Return (x, y) of the center of cell containing provided text 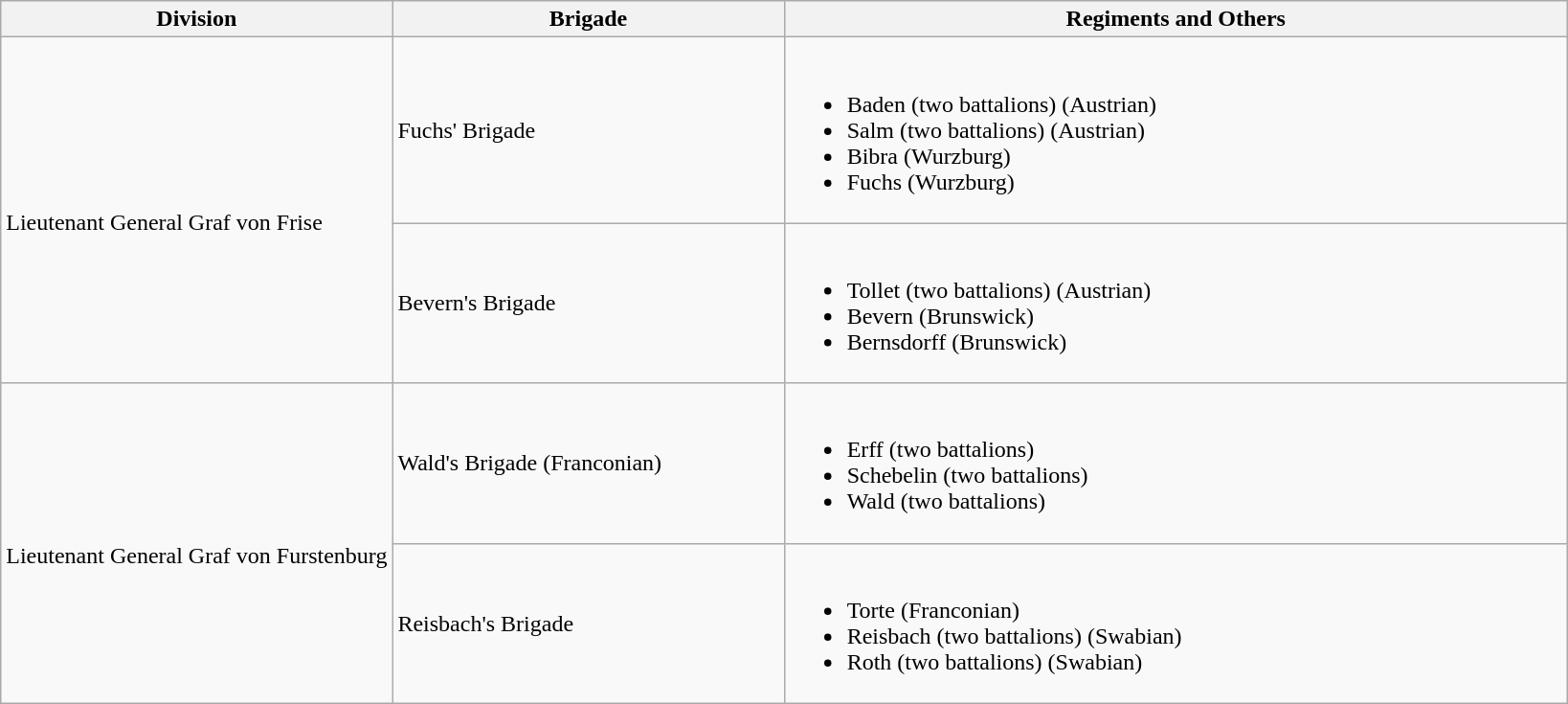
Tollet (two battalions) (Austrian)Bevern (Brunswick)Bernsdorff (Brunswick) (1176, 303)
Fuchs' Brigade (588, 130)
Erff (two battalions)Schebelin (two battalions)Wald (two battalions) (1176, 464)
Baden (two battalions) (Austrian)Salm (two battalions) (Austrian)Bibra (Wurzburg)Fuchs (Wurzburg) (1176, 130)
Division (197, 19)
Lieutenant General Graf von Furstenburg (197, 543)
Lieutenant General Graf von Frise (197, 211)
Reisbach's Brigade (588, 623)
Torte (Franconian)Reisbach (two battalions) (Swabian)Roth (two battalions) (Swabian) (1176, 623)
Bevern's Brigade (588, 303)
Wald's Brigade (Franconian) (588, 464)
Brigade (588, 19)
Regiments and Others (1176, 19)
